Search for the cell housing the specified text and yield its [X, Y] center coordinate. 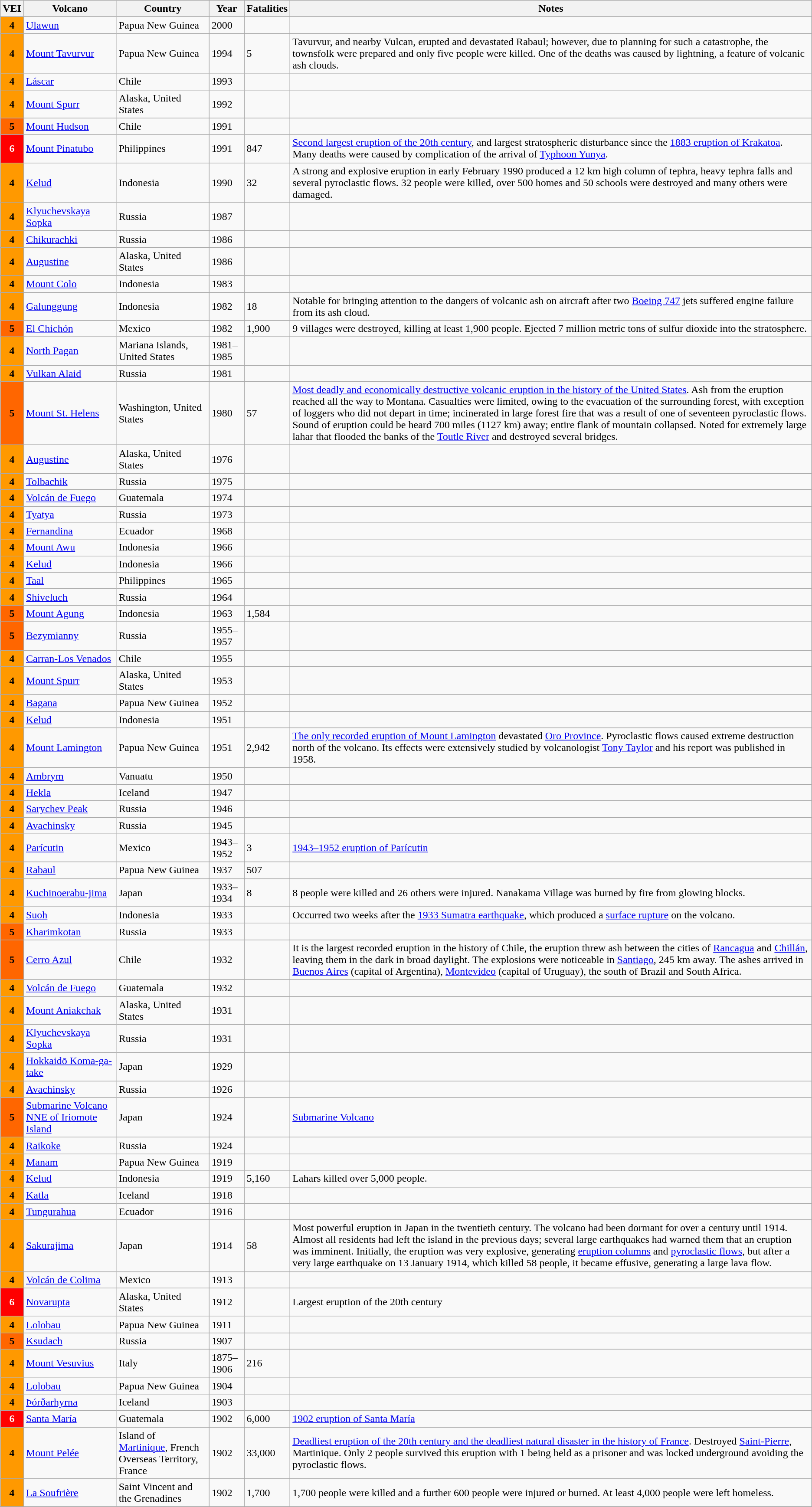
Mount Aniakchak [70, 1010]
Washington, United States [163, 413]
1918 [226, 1195]
18 [267, 306]
Mount Vesuvius [70, 1363]
Saint Vincent and the Grenadines [163, 1493]
Tungurahua [70, 1212]
1964 [226, 597]
6,000 [267, 1419]
Hekla [70, 793]
2,942 [267, 748]
Suoh [70, 915]
Notes [551, 9]
1875–1906 [226, 1363]
847 [267, 148]
1992 [226, 104]
1912 [226, 1302]
1981 [226, 373]
Hokkaidō Koma-ga-take [70, 1067]
1902 eruption of Santa María [551, 1419]
Mount Pinatubo [70, 148]
Taal [70, 580]
Láscar [70, 82]
Ambrym [70, 776]
1916 [226, 1212]
8 people were killed and 26 others were injured. Nanakama Village was burned by fire from glowing blocks. [551, 893]
El Chichón [70, 329]
Mount Awu [70, 547]
Mount Colo [70, 284]
Fernandina [70, 531]
Bezymianny [70, 636]
Raikoke [70, 1146]
Year [226, 9]
Mount Pelée [70, 1453]
Þórðarhyrna [70, 1402]
Ksudach [70, 1341]
La Soufrière [70, 1493]
1981–1985 [226, 351]
1943–1952 eruption of Parícutin [551, 848]
1975 [226, 482]
1937 [226, 870]
1955–1957 [226, 636]
Notable for bringing attention to the dangers of volcanic ash on aircraft after two Boeing 747 jets suffered engine failure from its ash cloud. [551, 306]
1973 [226, 514]
1943–1952 [226, 848]
1,584 [267, 613]
3 [267, 848]
1993 [226, 82]
1904 [226, 1386]
1947 [226, 793]
Vulkan Alaid [70, 373]
32 [267, 183]
1933–1934 [226, 893]
1990 [226, 183]
1994 [226, 53]
1,700 [267, 1493]
Carran-Los Venados [70, 658]
1,700 people were killed and a further 600 people were injured or burned. At least 4,000 people were left homeless. [551, 1493]
Sarychev Peak [70, 809]
North Pagan [70, 351]
Mount Hudson [70, 126]
1946 [226, 809]
Mariana Islands, United States [163, 351]
Santa María [70, 1419]
Largest eruption of the 20th century [551, 1302]
1,900 [267, 329]
Cerro Azul [70, 960]
Tolbachik [70, 482]
Shiveluch [70, 597]
1968 [226, 531]
Novarupta [70, 1302]
Rabaul [70, 870]
Tyatya [70, 514]
VEI [12, 9]
1950 [226, 776]
Vanuatu [163, 776]
Volcán de Colima [70, 1280]
1980 [226, 413]
58 [267, 1246]
1963 [226, 613]
Mount Lamington [70, 748]
Kharimkotan [70, 931]
1953 [226, 681]
Occurred two weeks after the 1933 Sumatra earthquake, which produced a surface rupture on the volcano. [551, 915]
Mount Agung [70, 613]
1926 [226, 1089]
9 villages were destroyed, killing at least 1,900 people. Ejected 7 million metric tons of sulfur dioxide into the stratosphere. [551, 329]
Parícutin [70, 848]
1976 [226, 459]
8 [267, 893]
Fatalities [267, 9]
216 [267, 1363]
507 [267, 870]
1914 [226, 1246]
33,000 [267, 1453]
Lahars killed over 5,000 people. [551, 1179]
Submarine Volcano NNE of Iriomote Island [70, 1117]
Kuchinoerabu-jima [70, 893]
Country [163, 9]
1987 [226, 217]
Ulawun [70, 25]
Manam [70, 1162]
1974 [226, 498]
5,160 [267, 1179]
Volcano [70, 9]
1903 [226, 1402]
Sakurajima [70, 1246]
Katla [70, 1195]
Chikurachki [70, 239]
Island of Martinique, French Overseas Territory, France [163, 1453]
1955 [226, 658]
1952 [226, 703]
Mount St. Helens [70, 413]
Galunggung [70, 306]
1907 [226, 1341]
1929 [226, 1067]
Mount Tavurvur [70, 53]
2000 [226, 25]
Submarine Volcano [551, 1117]
1911 [226, 1324]
Italy [163, 1363]
57 [267, 413]
1945 [226, 826]
1983 [226, 284]
1913 [226, 1280]
1965 [226, 580]
Bagana [70, 703]
